Capture the cell that displays the provided text and extract its (x, y) central coordinate. 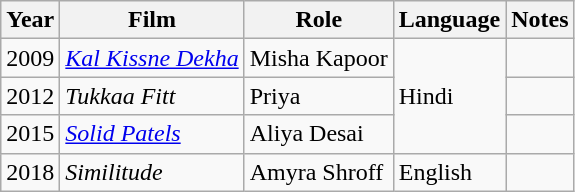
Notes (540, 20)
Language (449, 20)
Priya (318, 96)
2012 (30, 96)
Aliya Desai (318, 134)
Hindi (449, 96)
Role (318, 20)
Amyra Shroff (318, 172)
Year (30, 20)
English (449, 172)
2015 (30, 134)
Solid Patels (152, 134)
Kal Kissne Dekha (152, 58)
2018 (30, 172)
2009 (30, 58)
Misha Kapoor (318, 58)
Tukkaa Fitt (152, 96)
Film (152, 20)
Similitude (152, 172)
